For the text-containing cell, return its midpoint in (x, y) coordinate format. 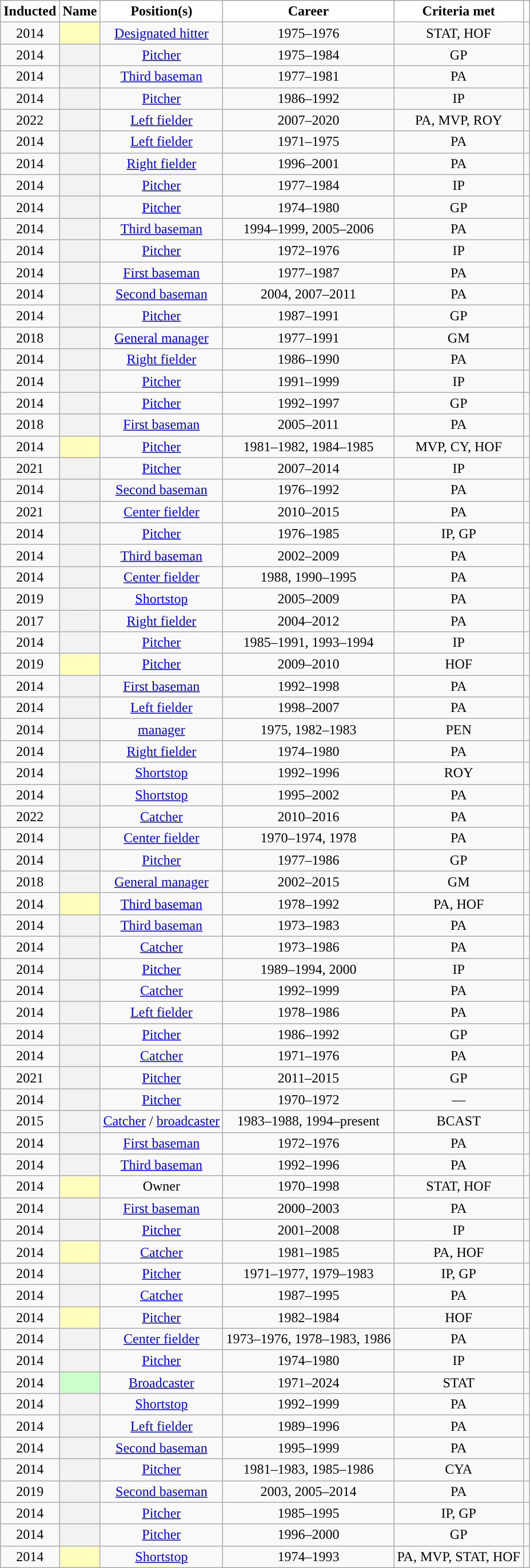
1989–1996 (309, 1426)
1996–2000 (309, 1535)
Inducted (30, 11)
1982–1984 (309, 1317)
1978–1992 (309, 904)
1970–1998 (309, 1187)
1970–1972 (309, 1100)
1977–1981 (309, 77)
2005–2011 (309, 425)
1971–2024 (309, 1383)
2001–2008 (309, 1230)
1977–1986 (309, 860)
1998–2007 (309, 708)
PA, MVP, ROY (459, 120)
1985–1995 (309, 1513)
1988, 1990–1995 (309, 577)
1986–1990 (309, 360)
1975–1984 (309, 55)
1991–1999 (309, 381)
1977–1984 (309, 185)
1983–1988, 1994–present (309, 1121)
2000–2003 (309, 1208)
Career (309, 11)
1977–1991 (309, 338)
1975, 1982–1983 (309, 730)
2002–2009 (309, 555)
1981–1983, 1985–1986 (309, 1470)
1973–1986 (309, 947)
1973–1976, 1978–1983, 1986 (309, 1339)
MVP, CY, HOF (459, 447)
2010–2016 (309, 817)
2017 (30, 620)
2003, 2005–2014 (309, 1491)
2011–2015 (309, 1078)
1981–1985 (309, 1252)
2004–2012 (309, 620)
— (459, 1100)
1992–1998 (309, 686)
1973–1983 (309, 925)
1994–1999, 2005–2006 (309, 229)
2010–2015 (309, 512)
1975–1976 (309, 33)
1981–1982, 1984–1985 (309, 447)
Designated hitter (161, 33)
Name (80, 11)
Criteria met (459, 11)
1970–1974, 1978 (309, 838)
2015 (30, 1121)
CYA (459, 1470)
2004, 2007–2011 (309, 295)
1977–1987 (309, 273)
1995–2002 (309, 795)
2005–2009 (309, 599)
1995–1999 (309, 1448)
STAT (459, 1383)
1989–1994, 2000 (309, 969)
manager (161, 730)
1971–1976 (309, 1056)
Position(s) (161, 11)
1985–1991, 1993–1994 (309, 643)
1992–1997 (309, 403)
1987–1991 (309, 316)
1978–1986 (309, 1013)
PA, MVP, STAT, HOF (459, 1557)
BCAST (459, 1121)
ROY (459, 773)
1971–1977, 1979–1983 (309, 1273)
PEN (459, 730)
Owner (161, 1187)
1976–1985 (309, 534)
2009–2010 (309, 664)
1971–1975 (309, 142)
2002–2015 (309, 882)
2007–2014 (309, 468)
1987–1995 (309, 1295)
1976–1992 (309, 490)
Catcher / broadcaster (161, 1121)
1996–2001 (309, 164)
1974–1993 (309, 1557)
Broadcaster (161, 1383)
2007–2020 (309, 120)
